Output the [X, Y] coordinate of the center of the cell containing the given text.  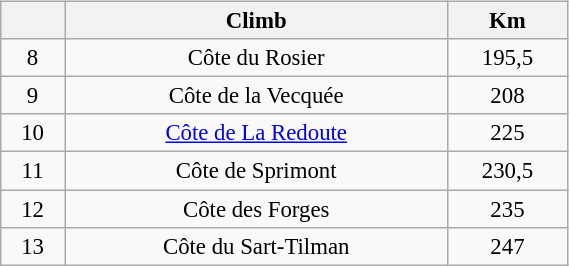
Côte des Forges [256, 209]
Côte de la Vecquée [256, 96]
12 [32, 209]
247 [507, 246]
235 [507, 209]
230,5 [507, 171]
225 [507, 133]
10 [32, 133]
9 [32, 96]
Côte de La Redoute [256, 133]
13 [32, 246]
Km [507, 21]
195,5 [507, 58]
11 [32, 171]
8 [32, 58]
Côte de Sprimont [256, 171]
Côte du Sart-Tilman [256, 246]
Côte du Rosier [256, 58]
Climb [256, 21]
208 [507, 96]
